Scan for the cell matching the given text and deliver its (x, y) coordinate at center. 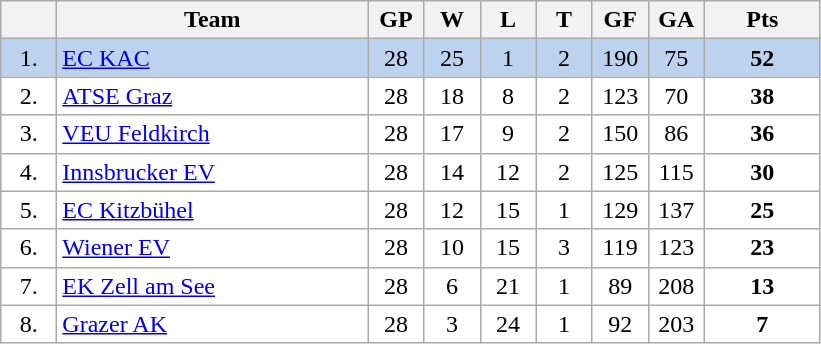
8 (508, 96)
5. (29, 210)
203 (676, 324)
70 (676, 96)
38 (762, 96)
EC KAC (212, 58)
Team (212, 20)
75 (676, 58)
6. (29, 248)
Grazer AK (212, 324)
190 (620, 58)
30 (762, 172)
115 (676, 172)
14 (452, 172)
150 (620, 134)
52 (762, 58)
18 (452, 96)
86 (676, 134)
W (452, 20)
VEU Feldkirch (212, 134)
17 (452, 134)
Wiener EV (212, 248)
1. (29, 58)
T (564, 20)
3. (29, 134)
Innsbrucker EV (212, 172)
89 (620, 286)
L (508, 20)
10 (452, 248)
ATSE Graz (212, 96)
137 (676, 210)
2. (29, 96)
21 (508, 286)
4. (29, 172)
7 (762, 324)
6 (452, 286)
EC Kitzbühel (212, 210)
GA (676, 20)
208 (676, 286)
7. (29, 286)
92 (620, 324)
GP (396, 20)
23 (762, 248)
Pts (762, 20)
24 (508, 324)
125 (620, 172)
13 (762, 286)
EK Zell am See (212, 286)
9 (508, 134)
GF (620, 20)
8. (29, 324)
119 (620, 248)
129 (620, 210)
36 (762, 134)
